Capture the cell that displays the provided text and extract its [X, Y] central coordinate. 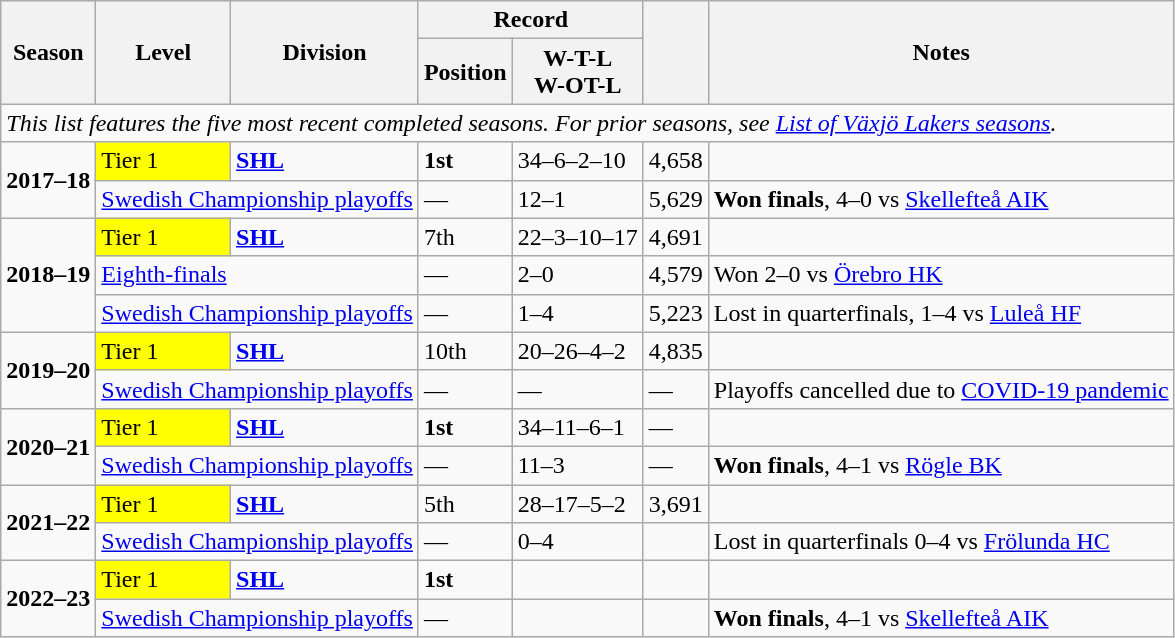
2020–21 [48, 446]
This list features the five most recent completed seasons. For prior seasons, see List of Växjö Lakers seasons. [588, 123]
Level [164, 52]
W-T-LW-OT-L [578, 72]
2017–18 [48, 180]
Division [325, 52]
3,691 [676, 503]
2019–20 [48, 370]
Won finals, 4–1 vs Rögle BK [941, 465]
20–26–4–2 [578, 351]
2–0 [578, 275]
5th [465, 503]
34–11–6–1 [578, 427]
2022–23 [48, 599]
Season [48, 52]
12–1 [578, 199]
4,579 [676, 275]
Eighth-finals [258, 275]
4,835 [676, 351]
28–17–5–2 [578, 503]
7th [465, 237]
11–3 [578, 465]
2018–19 [48, 275]
0–4 [578, 542]
Won finals, 4–0 vs Skellefteå AIK [941, 199]
4,658 [676, 161]
Lost in quarterfinals, 1–4 vs Luleå HF [941, 313]
4,691 [676, 237]
5,223 [676, 313]
Position [465, 72]
10th [465, 351]
34–6–2–10 [578, 161]
Won finals, 4–1 vs Skellefteå AIK [941, 618]
1–4 [578, 313]
Won 2–0 vs Örebro HK [941, 275]
22–3–10–17 [578, 237]
Record [530, 20]
2021–22 [48, 522]
5,629 [676, 199]
Playoffs cancelled due to COVID-19 pandemic [941, 389]
Notes [941, 52]
Lost in quarterfinals 0–4 vs Frölunda HC [941, 542]
